Return [X, Y] of the center of cell containing provided text 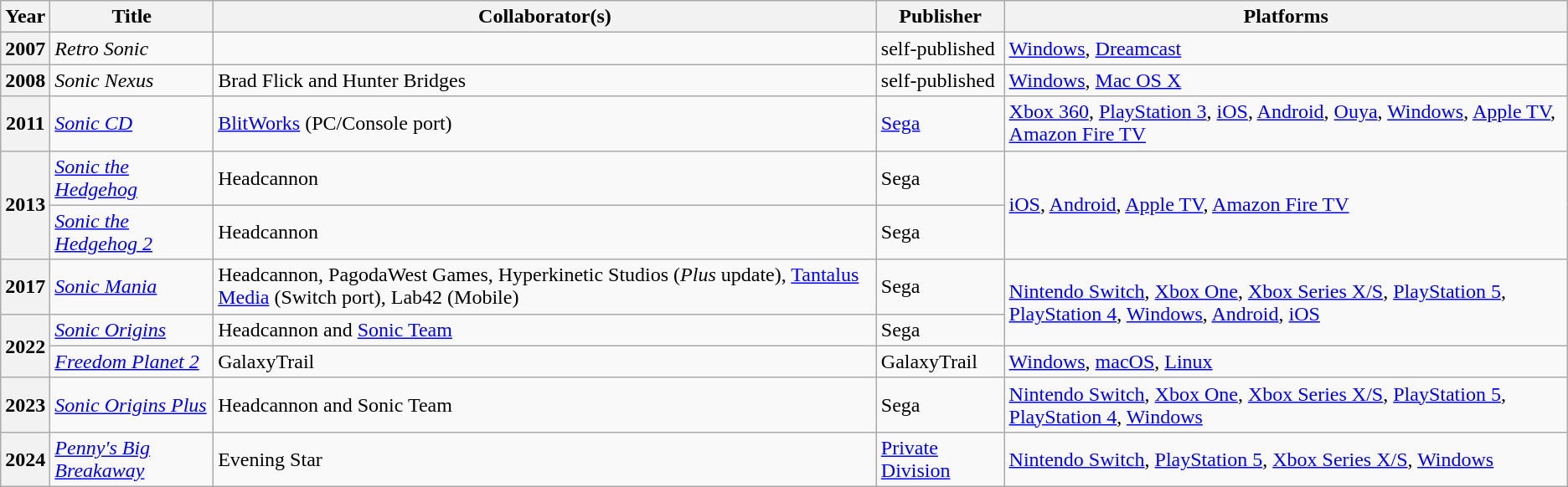
Windows, Dreamcast [1286, 49]
Sonic the Hedgehog [132, 177]
Private Division [940, 459]
Penny's Big Breakaway [132, 459]
Sonic Mania [132, 286]
Xbox 360, PlayStation 3, iOS, Android, Ouya, Windows, Apple TV, Amazon Fire TV [1286, 124]
Brad Flick and Hunter Bridges [545, 80]
Headcannon, PagodaWest Games, Hyperkinetic Studios (Plus update), Tantalus Media (Switch port), Lab42 (Mobile) [545, 286]
Year [25, 17]
Evening Star [545, 459]
Nintendo Switch, PlayStation 5, Xbox Series X/S, Windows [1286, 459]
Platforms [1286, 17]
Retro Sonic [132, 49]
2022 [25, 346]
Nintendo Switch, Xbox One, Xbox Series X/S, PlayStation 5, PlayStation 4, Windows, Android, iOS [1286, 303]
iOS, Android, Apple TV, Amazon Fire TV [1286, 205]
Sonic Origins [132, 330]
Publisher [940, 17]
2023 [25, 405]
Windows, macOS, Linux [1286, 361]
Sonic CD [132, 124]
2013 [25, 205]
BlitWorks (PC/Console port) [545, 124]
Title [132, 17]
Sonic Nexus [132, 80]
Collaborator(s) [545, 17]
2017 [25, 286]
Sonic Origins Plus [132, 405]
2011 [25, 124]
2008 [25, 80]
Nintendo Switch, Xbox One, Xbox Series X/S, PlayStation 5, PlayStation 4, Windows [1286, 405]
2024 [25, 459]
Windows, Mac OS X [1286, 80]
2007 [25, 49]
Freedom Planet 2 [132, 361]
Sonic the Hedgehog 2 [132, 233]
